Provide the (X, Y) coordinate of the cell's center where the given text is located.  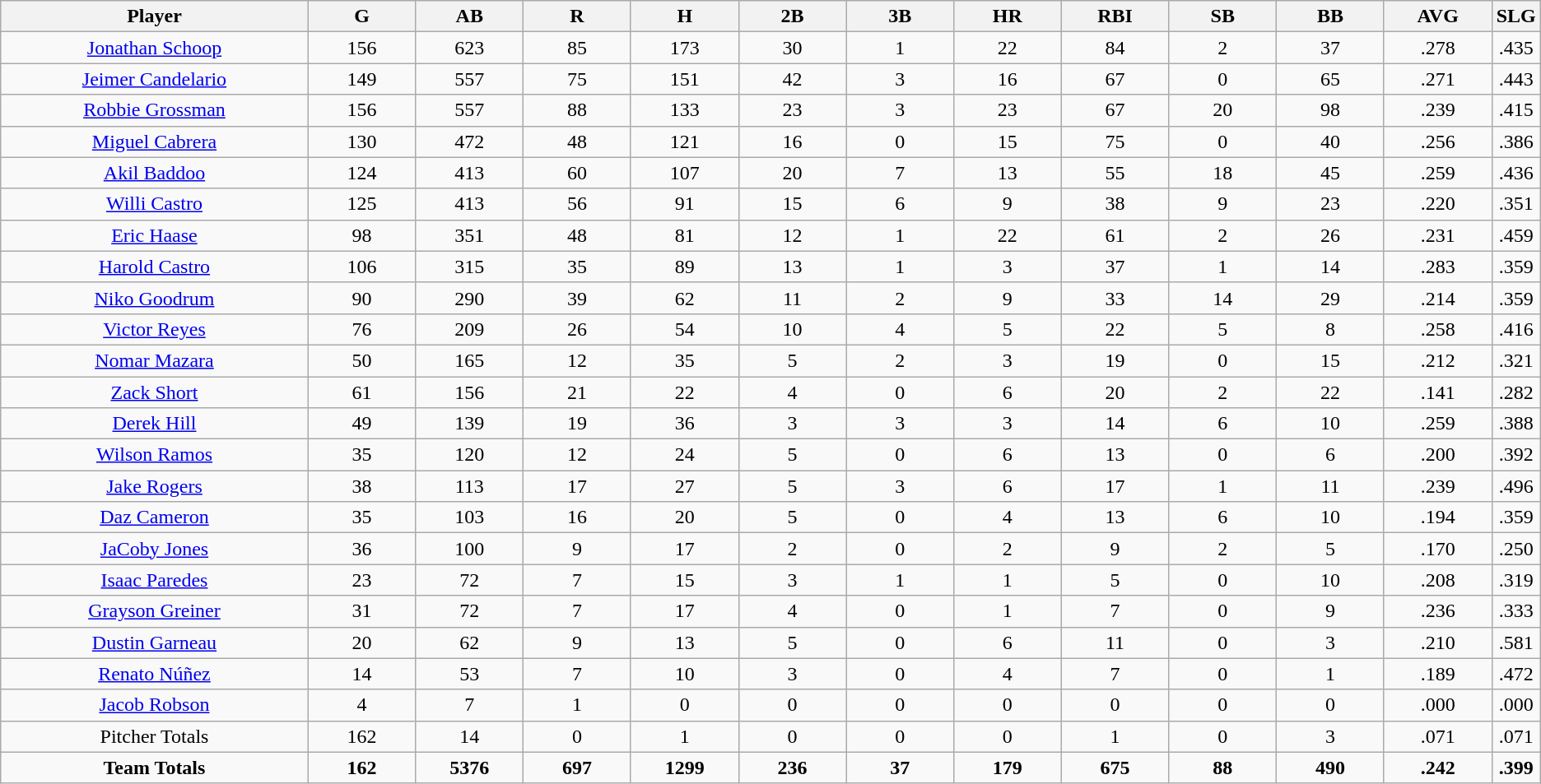
139 (469, 424)
1299 (685, 768)
18 (1223, 173)
Jake Rogers (155, 486)
130 (362, 141)
290 (469, 298)
.283 (1437, 267)
2B (792, 16)
121 (685, 141)
.436 (1516, 173)
50 (362, 360)
54 (685, 329)
209 (469, 329)
.443 (1516, 79)
3B (901, 16)
30 (792, 48)
100 (469, 549)
81 (685, 235)
623 (469, 48)
351 (469, 235)
Team Totals (155, 768)
.242 (1437, 768)
Jeimer Candelario (155, 79)
Nomar Mazara (155, 360)
60 (578, 173)
76 (362, 329)
39 (578, 298)
Eric Haase (155, 235)
315 (469, 267)
675 (1115, 768)
.321 (1516, 360)
.200 (1437, 455)
.210 (1437, 643)
5376 (469, 768)
107 (685, 173)
29 (1330, 298)
Akil Baddoo (155, 173)
.208 (1437, 580)
84 (1115, 48)
.496 (1516, 486)
Jonathan Schoop (155, 48)
.282 (1516, 392)
45 (1330, 173)
.386 (1516, 141)
Jacob Robson (155, 705)
.220 (1437, 204)
.212 (1437, 360)
SB (1223, 16)
697 (578, 768)
.415 (1516, 110)
33 (1115, 298)
Wilson Ramos (155, 455)
Miguel Cabrera (155, 141)
Robbie Grossman (155, 110)
31 (362, 611)
Niko Goodrum (155, 298)
.435 (1516, 48)
Grayson Greiner (155, 611)
173 (685, 48)
Player (155, 16)
RBI (1115, 16)
.472 (1516, 674)
49 (362, 424)
R (578, 16)
G (362, 16)
42 (792, 79)
8 (1330, 329)
.416 (1516, 329)
103 (469, 517)
490 (1330, 768)
JaCoby Jones (155, 549)
Pitcher Totals (155, 736)
HR (1008, 16)
125 (362, 204)
65 (1330, 79)
Renato Núñez (155, 674)
53 (469, 674)
21 (578, 392)
AB (469, 16)
.170 (1437, 549)
40 (1330, 141)
Zack Short (155, 392)
106 (362, 267)
Daz Cameron (155, 517)
.459 (1516, 235)
.581 (1516, 643)
236 (792, 768)
.189 (1437, 674)
.278 (1437, 48)
AVG (1437, 16)
.250 (1516, 549)
Dustin Garneau (155, 643)
Willi Castro (155, 204)
55 (1115, 173)
91 (685, 204)
.392 (1516, 455)
.256 (1437, 141)
472 (469, 141)
BB (1330, 16)
24 (685, 455)
85 (578, 48)
89 (685, 267)
151 (685, 79)
.141 (1437, 392)
Isaac Paredes (155, 580)
56 (578, 204)
120 (469, 455)
SLG (1516, 16)
Derek Hill (155, 424)
.236 (1437, 611)
90 (362, 298)
.271 (1437, 79)
.319 (1516, 580)
149 (362, 79)
.399 (1516, 768)
.214 (1437, 298)
Harold Castro (155, 267)
.351 (1516, 204)
.258 (1437, 329)
165 (469, 360)
.194 (1437, 517)
Victor Reyes (155, 329)
.388 (1516, 424)
179 (1008, 768)
27 (685, 486)
.333 (1516, 611)
.231 (1437, 235)
124 (362, 173)
H (685, 16)
133 (685, 110)
113 (469, 486)
